Capture the cell that displays the provided text and extract its [X, Y] central coordinate. 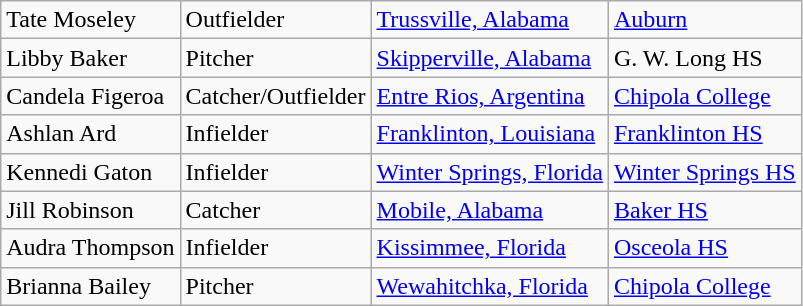
Brianna Bailey [90, 286]
Catcher/Outfielder [276, 96]
Winter Springs HS [704, 172]
Tate Moseley [90, 20]
Audra Thompson [90, 248]
Franklinton, Louisiana [490, 134]
Ashlan Ard [90, 134]
Kissimmee, Florida [490, 248]
Catcher [276, 210]
Winter Springs, Florida [490, 172]
Entre Rios, Argentina [490, 96]
Jill Robinson [90, 210]
Skipperville, Alabama [490, 58]
Candela Figeroa [90, 96]
Wewahitchka, Florida [490, 286]
Auburn [704, 20]
Trussville, Alabama [490, 20]
Osceola HS [704, 248]
Mobile, Alabama [490, 210]
Baker HS [704, 210]
Libby Baker [90, 58]
Outfielder [276, 20]
Franklinton HS [704, 134]
G. W. Long HS [704, 58]
Kennedi Gaton [90, 172]
